Locate the cell with the specified text and output its [X, Y] center coordinate. 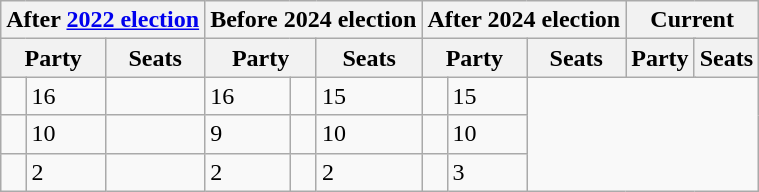
3 [487, 172]
Current [692, 20]
9 [248, 134]
Before 2024 election [314, 20]
After 2022 election [103, 20]
After 2024 election [524, 20]
